Scan for the cell matching the given text and deliver its [X, Y] coordinate at center. 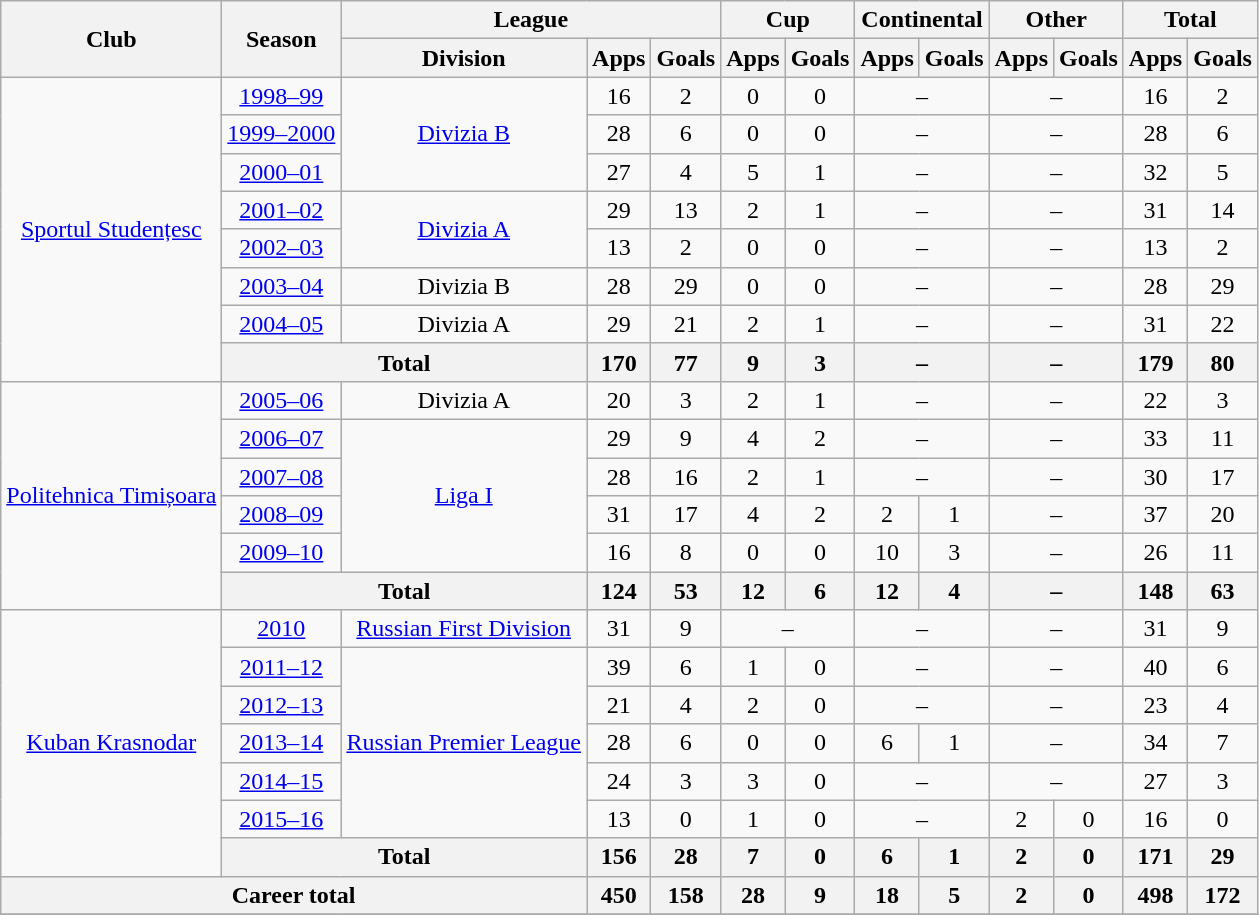
2009–10 [282, 553]
League [531, 20]
40 [1155, 667]
172 [1223, 895]
2001–02 [282, 210]
2011–12 [282, 667]
450 [619, 895]
Continental [922, 20]
2000–01 [282, 172]
171 [1155, 857]
77 [686, 362]
170 [619, 362]
148 [1155, 591]
24 [619, 781]
34 [1155, 743]
Sportul Studențesc [112, 229]
1998–99 [282, 96]
2004–05 [282, 324]
26 [1155, 553]
32 [1155, 172]
Career total [294, 895]
2007–08 [282, 477]
53 [686, 591]
124 [619, 591]
2013–14 [282, 743]
Cup [788, 20]
Politehnica Timișoara [112, 495]
156 [619, 857]
23 [1155, 705]
2006–07 [282, 438]
Russian Premier League [464, 743]
63 [1223, 591]
8 [686, 553]
80 [1223, 362]
2015–16 [282, 819]
2008–09 [282, 515]
Russian First Division [464, 629]
2010 [282, 629]
14 [1223, 210]
Division [464, 58]
33 [1155, 438]
Liga I [464, 495]
179 [1155, 362]
Season [282, 39]
Other [1056, 20]
Kuban Krasnodar [112, 743]
2012–13 [282, 705]
1999–2000 [282, 134]
18 [887, 895]
2005–06 [282, 400]
158 [686, 895]
39 [619, 667]
2014–15 [282, 781]
10 [887, 553]
2002–03 [282, 248]
30 [1155, 477]
2003–04 [282, 286]
498 [1155, 895]
37 [1155, 515]
Club [112, 39]
